Detect which cell encompasses the target text, then output its [x, y] center coordinate. 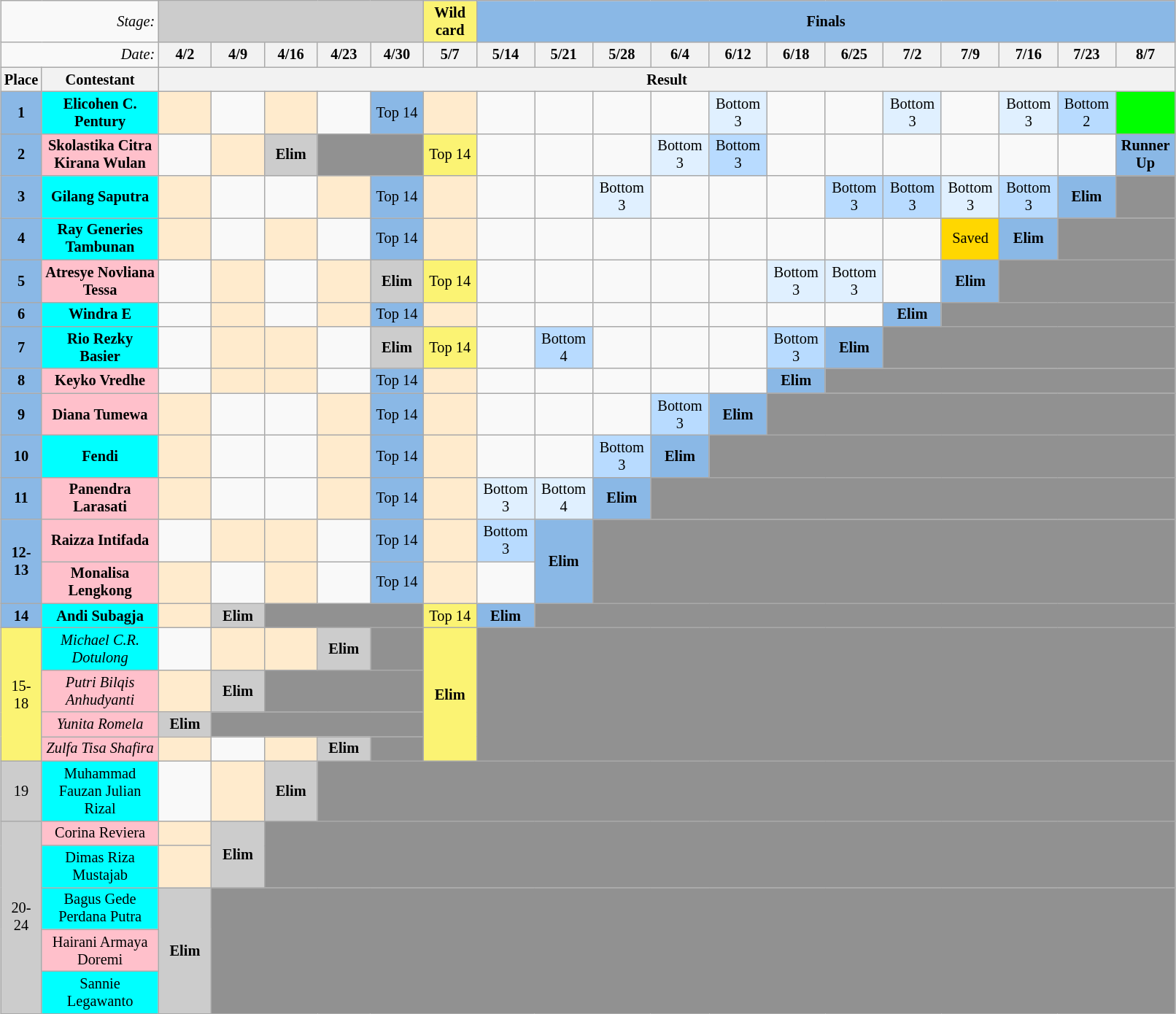
7/2 [913, 55]
4/23 [344, 55]
6/4 [680, 55]
2 [21, 155]
Finals [826, 21]
14 [21, 616]
Keyko Vredhe [100, 381]
9 [21, 414]
6/25 [854, 55]
5/7 [449, 55]
6/12 [738, 55]
1 [21, 112]
7/9 [970, 55]
Bottom 2 [1087, 112]
Wild card [449, 21]
Bagus Gede Perdana Putra [100, 908]
19 [21, 791]
6 [21, 314]
8/7 [1145, 55]
Andi Subagja [100, 616]
8 [21, 381]
7 [21, 347]
3 [21, 197]
Diana Tumewa [100, 414]
Hairani Armaya Doremi [100, 951]
4/9 [238, 55]
5/28 [622, 55]
7/23 [1087, 55]
Muhammad Fauzan Julian Rizal [100, 791]
4/16 [290, 55]
Windra E [100, 314]
20-24 [21, 917]
4/2 [185, 55]
6/18 [796, 55]
Fendi [100, 456]
Panendra Larasati [100, 498]
5 [21, 281]
Gilang Saputra [100, 197]
Saved [970, 239]
Contestant [100, 80]
Sannie Legawanto [100, 992]
11 [21, 498]
Elicohen C. Pentury [100, 112]
10 [21, 456]
15-18 [21, 694]
Zulfa Tisa Shafira [100, 748]
Dimas Riza Mustajab [100, 866]
Michael C.R. Dotulong [100, 649]
5/14 [506, 55]
4/30 [397, 55]
Result [667, 80]
Skolastika Citra Kirana Wulan [100, 155]
5/21 [564, 55]
Atresye Novliana Tessa [100, 281]
Ray Generies Tambunan [100, 239]
Raizza Intifada [100, 541]
4 [21, 239]
Putri Bilqis Anhudyanti [100, 691]
Yunita Romela [100, 724]
Date: [80, 55]
Stage: [80, 21]
Rio Rezky Basier [100, 347]
Corina Reviera [100, 833]
Runner Up [1145, 155]
Place [21, 80]
12-13 [21, 562]
7/16 [1029, 55]
Monalisa Lengkong [100, 582]
